Find where the given text appears and provide that cell's center as [X, Y] coordinate. 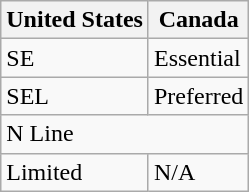
SEL [75, 96]
N/A [198, 172]
United States [75, 20]
Essential [198, 58]
SE [75, 58]
Preferred [198, 96]
Limited [75, 172]
N Line [125, 134]
Canada [198, 20]
